Determine the (x, y) coordinate at the center of the cell enclosing the given text.  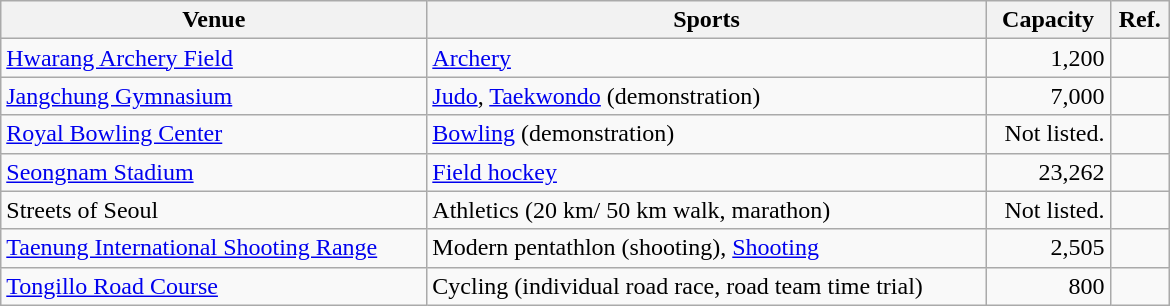
Seongnam Stadium (214, 172)
7,000 (1048, 96)
2,505 (1048, 248)
Capacity (1048, 20)
1,200 (1048, 58)
Athletics (20 km/ 50 km walk, marathon) (706, 210)
800 (1048, 286)
Taenung International Shooting Range (214, 248)
Cycling (individual road race, road team time trial) (706, 286)
Royal Bowling Center (214, 134)
Jangchung Gymnasium (214, 96)
Venue (214, 20)
Judo, Taekwondo (demonstration) (706, 96)
Modern pentathlon (shooting), Shooting (706, 248)
Bowling (demonstration) (706, 134)
Sports (706, 20)
23,262 (1048, 172)
Hwarang Archery Field (214, 58)
Archery (706, 58)
Field hockey (706, 172)
Tongillo Road Course (214, 286)
Streets of Seoul (214, 210)
Ref. (1140, 20)
